Detect which cell encompasses the target text, then output its (X, Y) center coordinate. 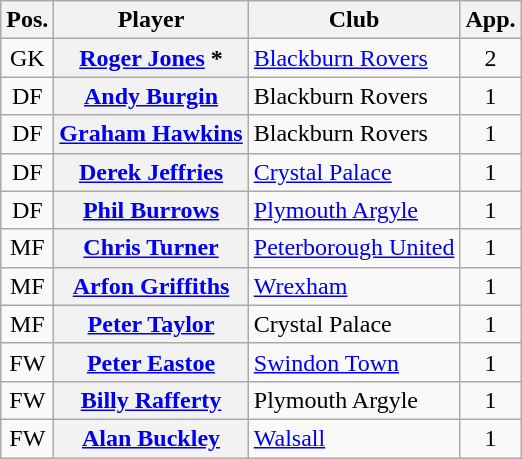
Peter Taylor (151, 324)
Player (151, 20)
Peterborough United (354, 248)
Graham Hawkins (151, 134)
2 (490, 58)
Club (354, 20)
Arfon Griffiths (151, 286)
Peter Eastoe (151, 362)
Alan Buckley (151, 438)
GK (28, 58)
Andy Burgin (151, 96)
Billy Rafferty (151, 400)
Pos. (28, 20)
Derek Jeffries (151, 172)
Chris Turner (151, 248)
App. (490, 20)
Roger Jones * (151, 58)
Swindon Town (354, 362)
Walsall (354, 438)
Wrexham (354, 286)
Phil Burrows (151, 210)
